Scan for the cell matching the given text and deliver its (X, Y) coordinate at center. 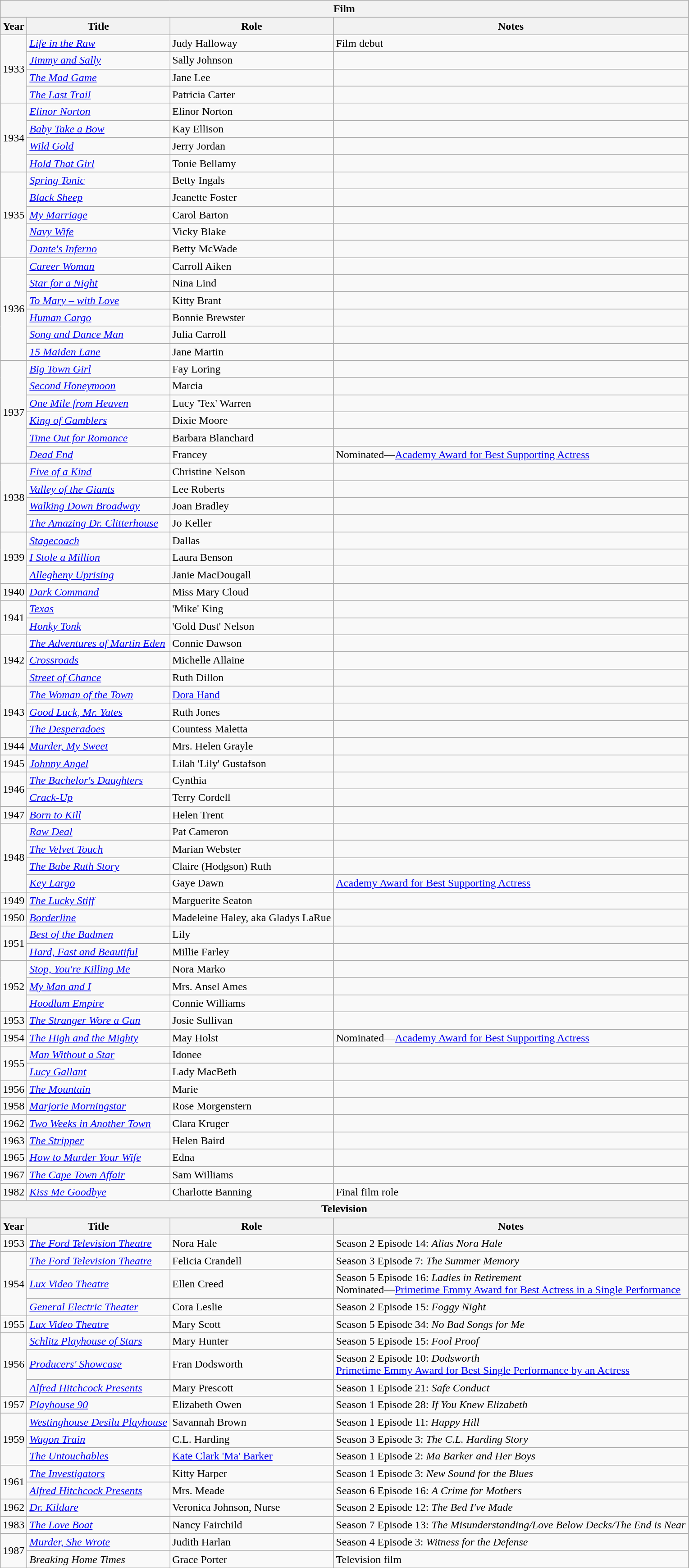
1958 (14, 1106)
Television (344, 1209)
1963 (14, 1141)
Season 2 Episode 10: DodsworthPrimetime Emmy Award for Best Single Performance by an Actress (511, 1365)
Dr. Kildare (98, 1508)
The Amazing Dr. Clitterhouse (98, 523)
1961 (14, 1482)
Marie (251, 1089)
1941 (14, 618)
Season 1 Episode 3: New Sound for the Blues (511, 1473)
One Mile from Heaven (98, 403)
Man Without a Star (98, 1055)
Baby Take a Bow (98, 129)
Street of Chance (98, 677)
Dixie Moore (251, 420)
Nora Hale (251, 1243)
Film (344, 9)
The Investigators (98, 1473)
1948 (14, 858)
Pat Cameron (251, 832)
Allegheny Uprising (98, 575)
Helen Baird (251, 1141)
1933 (14, 69)
Betty Ingals (251, 180)
Producers' Showcase (98, 1365)
Mary Prescott (251, 1388)
1965 (14, 1158)
Madeleine Haley, aka Gladys LaRue (251, 918)
Season 1 Episode 21: Safe Conduct (511, 1388)
Grace Porter (251, 1559)
Ruth Dillon (251, 677)
Best of the Badmen (98, 935)
Fay Loring (251, 369)
Lady MacBeth (251, 1072)
How to Murder Your Wife (98, 1158)
My Marriage (98, 215)
Wild Gold (98, 146)
1946 (14, 789)
Crack-Up (98, 798)
The Babe Ruth Story (98, 866)
Time Out for Romance (98, 437)
1934 (14, 137)
Kitty Brant (251, 300)
Good Luck, Mr. Yates (98, 712)
Jo Keller (251, 523)
Film debut (511, 43)
Joan Bradley (251, 506)
Borderline (98, 918)
Season 1 Episode 28: If You Knew Elizabeth (511, 1405)
1950 (14, 918)
The Mad Game (98, 77)
Life in the Raw (98, 43)
The Bachelor's Daughters (98, 781)
Texas (98, 609)
Career Woman (98, 266)
1983 (14, 1525)
Carol Barton (251, 215)
The Velvet Touch (98, 849)
1959 (14, 1439)
Season 5 Episode 16: Ladies in RetirementNominated—Primetime Emmy Award for Best Actress in a Single Performance (511, 1284)
Born to Kill (98, 815)
Crossroads (98, 660)
Human Cargo (98, 318)
The Mountain (98, 1089)
The Untouchables (98, 1456)
Dallas (251, 541)
1942 (14, 660)
Navy Wife (98, 232)
Mrs. Ansel Ames (251, 986)
Mary Scott (251, 1324)
Season 5 Episode 34: No Bad Songs for Me (511, 1324)
My Man and I (98, 986)
Gaye Dawn (251, 883)
May Holst (251, 1037)
To Mary – with Love (98, 300)
Dead End (98, 454)
Star for a Night (98, 283)
Helen Trent (251, 815)
Lilah 'Lily' Gustafson (251, 764)
1936 (14, 309)
Cora Leslie (251, 1307)
The Stranger Wore a Gun (98, 1020)
Dante's Inferno (98, 249)
Savannah Brown (251, 1422)
Honky Tonk (98, 626)
Tonie Bellamy (251, 163)
Hoodlum Empire (98, 1003)
Jerry Jordan (251, 146)
Miss Mary Cloud (251, 592)
Nora Marko (251, 969)
The Stripper (98, 1141)
1943 (14, 712)
Barbara Blanchard (251, 437)
Rose Morgenstern (251, 1106)
C.L. Harding (251, 1439)
General Electric Theater (98, 1307)
1967 (14, 1175)
Murder, My Sweet (98, 746)
Johnny Angel (98, 764)
1940 (14, 592)
Charlotte Banning (251, 1192)
Bonnie Brewster (251, 318)
Academy Award for Best Supporting Actress (511, 883)
Playhouse 90 (98, 1405)
Fran Dodsworth (251, 1365)
1957 (14, 1405)
Television film (511, 1559)
Marguerite Seaton (251, 900)
Kate Clark 'Ma' Barker (251, 1456)
Cynthia (251, 781)
1952 (14, 986)
Claire (Hodgson) Ruth (251, 866)
The High and the Mighty (98, 1037)
Season 1 Episode 2: Ma Barker and Her Boys (511, 1456)
Nina Lind (251, 283)
Francey (251, 454)
1944 (14, 746)
The Cape Town Affair (98, 1175)
1951 (14, 943)
Sally Johnson (251, 60)
Stagecoach (98, 541)
I Stole a Million (98, 558)
Marcia (251, 386)
Hard, Fast and Beautiful (98, 952)
Edna (251, 1158)
Veronica Johnson, Nurse (251, 1508)
Raw Deal (98, 832)
1935 (14, 214)
15 Maiden Lane (98, 352)
Black Sheep (98, 197)
Valley of the Giants (98, 489)
Judith Harlan (251, 1542)
Final film role (511, 1192)
Jane Martin (251, 352)
The Woman of the Town (98, 695)
The Love Boat (98, 1525)
'Mike' King (251, 609)
Season 3 Episode 7: The Summer Memory (511, 1260)
Patricia Carter (251, 95)
Key Largo (98, 883)
Elizabeth Owen (251, 1405)
Clara Kruger (251, 1123)
Sam Williams (251, 1175)
Vicky Blake (251, 232)
Two Weeks in Another Town (98, 1123)
Ruth Jones (251, 712)
Breaking Home Times (98, 1559)
Dark Command (98, 592)
Jeanette Foster (251, 197)
Nancy Fairchild (251, 1525)
Lucy 'Tex' Warren (251, 403)
Season 2 Episode 14: Alias Nora Hale (511, 1243)
Marian Webster (251, 849)
Carroll Aiken (251, 266)
Season 2 Episode 12: The Bed I've Made (511, 1508)
Judy Halloway (251, 43)
Idonee (251, 1055)
Christine Nelson (251, 472)
Marjorie Morningstar (98, 1106)
1949 (14, 900)
Big Town Girl (98, 369)
Countess Maletta (251, 729)
Ellen Creed (251, 1284)
Mrs. Meade (251, 1491)
Season 6 Episode 16: A Crime for Mothers (511, 1491)
Five of a Kind (98, 472)
1939 (14, 558)
1987 (14, 1550)
The Last Trail (98, 95)
Millie Farley (251, 952)
Second Honeymoon (98, 386)
Wagon Train (98, 1439)
Stop, You're Killing Me (98, 969)
1938 (14, 497)
Dora Hand (251, 695)
Season 7 Episode 13: The Misunderstanding/Love Below Decks/The End is Near (511, 1525)
Spring Tonic (98, 180)
Mary Hunter (251, 1341)
1982 (14, 1192)
Season 5 Episode 15: Fool Proof (511, 1341)
Felicia Crandell (251, 1260)
Walking Down Broadway (98, 506)
Terry Cordell (251, 798)
Connie Dawson (251, 643)
Kitty Harper (251, 1473)
The Desperadoes (98, 729)
Season 2 Episode 15: Foggy Night (511, 1307)
1937 (14, 412)
Murder, She Wrote (98, 1542)
Mrs. Helen Grayle (251, 746)
Lily (251, 935)
Schlitz Playhouse of Stars (98, 1341)
Betty McWade (251, 249)
Season 1 Episode 11: Happy Hill (511, 1422)
King of Gamblers (98, 420)
Kiss Me Goodbye (98, 1192)
Jimmy and Sally (98, 60)
1947 (14, 815)
The Adventures of Martin Eden (98, 643)
Song and Dance Man (98, 335)
Season 3 Episode 3: The C.L. Harding Story (511, 1439)
Janie MacDougall (251, 575)
Michelle Allaine (251, 660)
Lucy Gallant (98, 1072)
'Gold Dust' Nelson (251, 626)
Laura Benson (251, 558)
Westinghouse Desilu Playhouse (98, 1422)
Julia Carroll (251, 335)
Connie Williams (251, 1003)
Josie Sullivan (251, 1020)
1945 (14, 764)
Jane Lee (251, 77)
Hold That Girl (98, 163)
Season 4 Episode 3: Witness for the Defense (511, 1542)
Kay Ellison (251, 129)
Lee Roberts (251, 489)
The Lucky Stiff (98, 900)
